Locate the cell with the specified text and output its [X, Y] center coordinate. 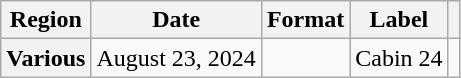
Cabin 24 [399, 58]
Format [305, 20]
August 23, 2024 [176, 58]
Various [46, 58]
Region [46, 20]
Label [399, 20]
Date [176, 20]
